Output the [x, y] coordinate of the center of the cell containing the given text.  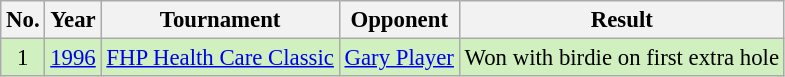
No. [23, 20]
Opponent [399, 20]
1996 [73, 58]
Won with birdie on first extra hole [622, 58]
Gary Player [399, 58]
Year [73, 20]
Result [622, 20]
FHP Health Care Classic [220, 58]
1 [23, 58]
Tournament [220, 20]
